Scan for the cell matching the given text and deliver its [X, Y] coordinate at center. 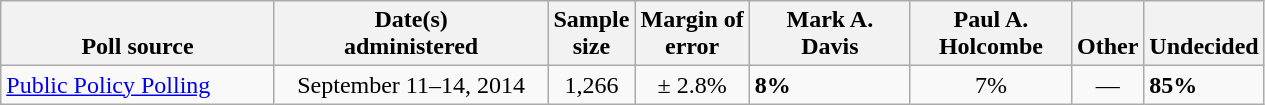
Margin oferror [692, 34]
7% [990, 85]
8% [830, 85]
Paul A.Holcombe [990, 34]
— [1107, 85]
Date(s)administered [411, 34]
Undecided [1204, 34]
± 2.8% [692, 85]
Other [1107, 34]
85% [1204, 85]
Public Policy Polling [138, 85]
Poll source [138, 34]
Mark A.Davis [830, 34]
Samplesize [592, 34]
September 11–14, 2014 [411, 85]
1,266 [592, 85]
